Capture the cell that displays the provided text and extract its (x, y) central coordinate. 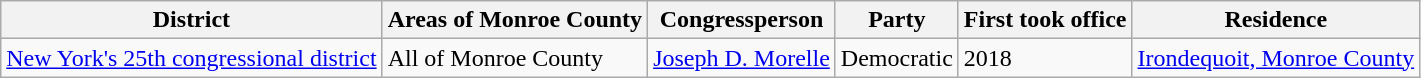
Party (896, 20)
Residence (1276, 20)
Areas of Monroe County (515, 20)
New York's 25th congressional district (192, 58)
2018 (1045, 58)
First took office (1045, 20)
Joseph D. Morelle (742, 58)
All of Monroe County (515, 58)
Democratic (896, 58)
Congressperson (742, 20)
District (192, 20)
Irondequoit, Monroe County (1276, 58)
